Extract the (x, y) coordinate from the center of the cell holding the provided text.  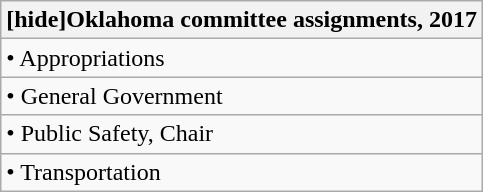
• Public Safety, Chair (242, 134)
• Transportation (242, 172)
[hide]Oklahoma committee assignments, 2017 (242, 20)
• General Government (242, 96)
• Appropriations (242, 58)
